Extract the (x, y) coordinate from the center of the cell holding the provided text.  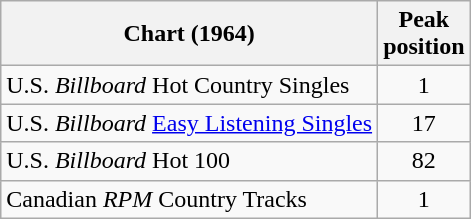
17 (424, 123)
Canadian RPM Country Tracks (190, 199)
U.S. Billboard Easy Listening Singles (190, 123)
U.S. Billboard Hot Country Singles (190, 85)
82 (424, 161)
Peakposition (424, 34)
U.S. Billboard Hot 100 (190, 161)
Chart (1964) (190, 34)
